Extract the [X, Y] coordinate from the center of the cell holding the provided text.  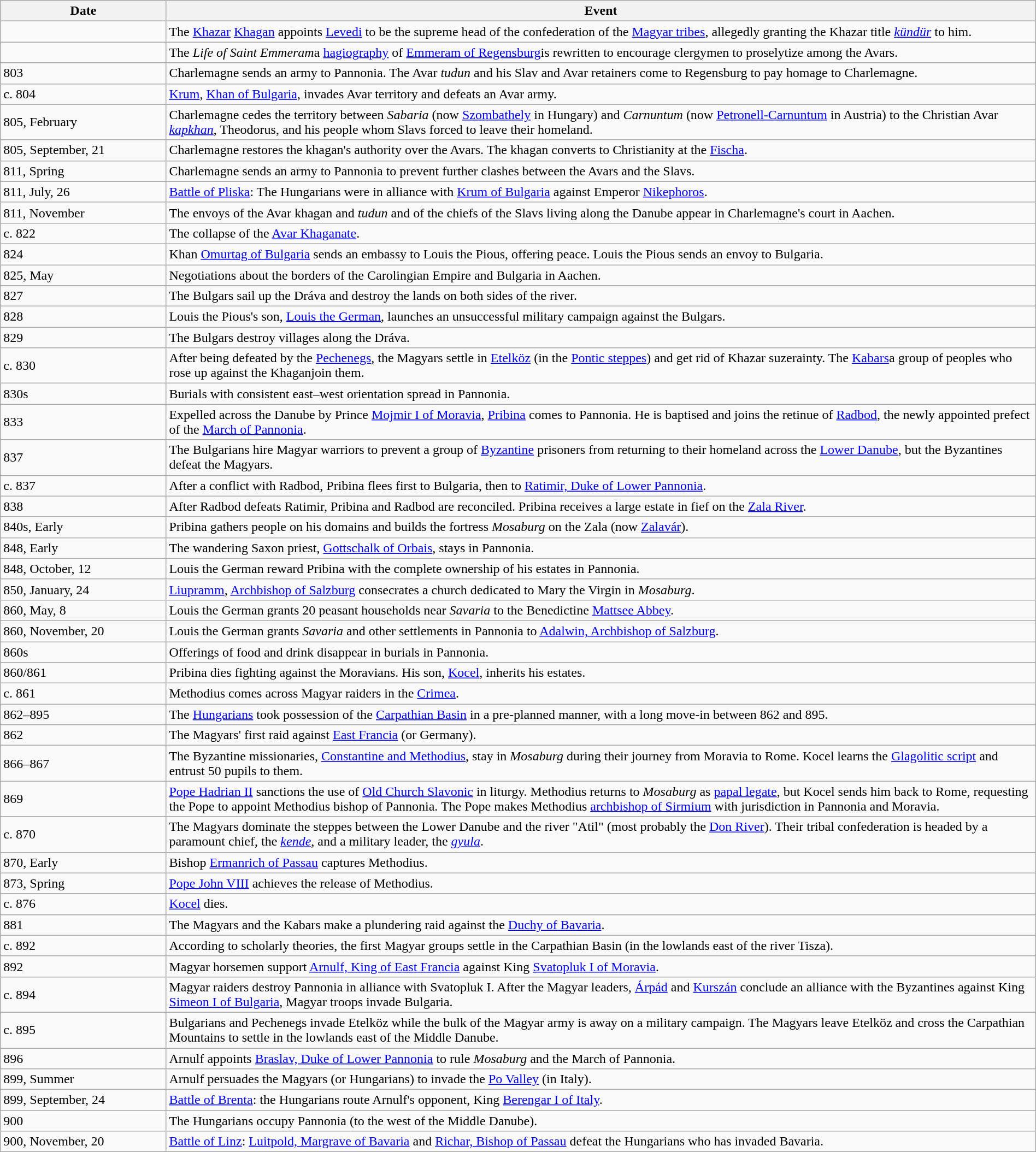
850, January, 24 [83, 589]
Pribina dies fighting against the Moravians. His son, Kocel, inherits his estates. [601, 673]
Kocel dies. [601, 904]
Battle of Brenta: the Hungarians route Arnulf's opponent, King Berengar I of Italy. [601, 1100]
c. 870 [83, 835]
811, July, 26 [83, 192]
870, Early [83, 862]
862 [83, 735]
Khan Omurtag of Bulgaria sends an embassy to Louis the Pious, offering peace. Louis the Pious sends an envoy to Bulgaria. [601, 254]
873, Spring [83, 883]
811, November [83, 212]
According to scholarly theories, the first Magyar groups settle in the Carpathian Basin (in the lowlands east of the river Tisza). [601, 946]
Event [601, 11]
805, February [83, 122]
892 [83, 966]
The Magyars and the Kabars make a plundering raid against the Duchy of Bavaria. [601, 925]
840s, Early [83, 527]
Methodius comes across Magyar raiders in the Crimea. [601, 694]
824 [83, 254]
c. 861 [83, 694]
c. 830 [83, 366]
The wandering Saxon priest, Gottschalk of Orbais, stays in Pannonia. [601, 548]
848, October, 12 [83, 569]
After Radbod defeats Ratimir, Pribina and Radbod are reconciled. Pribina receives a large estate in fief on the Zala River. [601, 506]
c. 892 [83, 946]
c. 894 [83, 994]
803 [83, 73]
Arnulf appoints Braslav, Duke of Lower Pannonia to rule Mosaburg and the March of Pannonia. [601, 1058]
Offerings of food and drink disappear in burials in Pannonia. [601, 652]
Bishop Ermanrich of Passau captures Methodius. [601, 862]
825, May [83, 275]
c. 895 [83, 1030]
Louis the German grants Savaria and other settlements in Pannonia to Adalwin, Archbishop of Salzburg. [601, 631]
866–867 [83, 764]
900, November, 20 [83, 1142]
848, Early [83, 548]
811, Spring [83, 171]
Negotiations about the borders of the Carolingian Empire and Bulgaria in Aachen. [601, 275]
862–895 [83, 714]
The Bulgars destroy villages along the Dráva. [601, 338]
Date [83, 11]
828 [83, 317]
Pope John VIII achieves the release of Methodius. [601, 883]
The Bulgars sail up the Dráva and destroy the lands on both sides of the river. [601, 296]
The collapse of the Avar Khaganate. [601, 233]
Charlemagne sends an army to Pannonia to prevent further clashes between the Avars and the Slavs. [601, 171]
c. 837 [83, 486]
Pribina gathers people on his domains and builds the fortress Mosaburg on the Zala (now Zalavár). [601, 527]
The envoys of the Avar khagan and tudun and of the chiefs of the Slavs living along the Danube appear in Charlemagne's court in Aachen. [601, 212]
Charlemagne restores the khagan's authority over the Avars. The khagan converts to Christianity at the Fischa. [601, 150]
The Life of Saint Emmerama hagiography of Emmeram of Regensburgis rewritten to encourage clergymen to proselytize among the Avars. [601, 52]
c. 804 [83, 94]
881 [83, 925]
899, September, 24 [83, 1100]
837 [83, 458]
827 [83, 296]
860, November, 20 [83, 631]
833 [83, 422]
869 [83, 799]
838 [83, 506]
The Magyars' first raid against East Francia (or Germany). [601, 735]
805, September, 21 [83, 150]
The Hungarians occupy Pannonia (to the west of the Middle Danube). [601, 1121]
The Hungarians took possession of the Carpathian Basin in a pre-planned manner, with a long move-in between 862 and 895. [601, 714]
Louis the German reward Pribina with the complete ownership of his estates in Pannonia. [601, 569]
After a conflict with Radbod, Pribina flees first to Bulgaria, then to Ratimir, Duke of Lower Pannonia. [601, 486]
Battle of Linz: Luitpold, Margrave of Bavaria and Richar, Bishop of Passau defeat the Hungarians who has invaded Bavaria. [601, 1142]
860s [83, 652]
Burials with consistent east–west orientation spread in Pannonia. [601, 394]
Liupramm, Archbishop of Salzburg consecrates a church dedicated to Mary the Virgin in Mosaburg. [601, 589]
860, May, 8 [83, 610]
830s [83, 394]
c. 876 [83, 904]
Louis the Pious's son, Louis the German, launches an unsuccessful military campaign against the Bulgars. [601, 317]
860/861 [83, 673]
900 [83, 1121]
Krum, Khan of Bulgaria, invades Avar territory and defeats an Avar army. [601, 94]
829 [83, 338]
Magyar horsemen support Arnulf, King of East Francia against King Svatopluk I of Moravia. [601, 966]
Arnulf persuades the Magyars (or Hungarians) to invade the Po Valley (in Italy). [601, 1079]
Louis the German grants 20 peasant households near Savaria to the Benedictine Mattsee Abbey. [601, 610]
896 [83, 1058]
899, Summer [83, 1079]
Charlemagne sends an army to Pannonia. The Avar tudun and his Slav and Avar retainers come to Regensburg to pay homage to Charlemagne. [601, 73]
Battle of Pliska: The Hungarians were in alliance with Krum of Bulgaria against Emperor Nikephoros. [601, 192]
c. 822 [83, 233]
